Pinpoint the cell where the given text exists, returning its (x, y) midpoint coordinate. 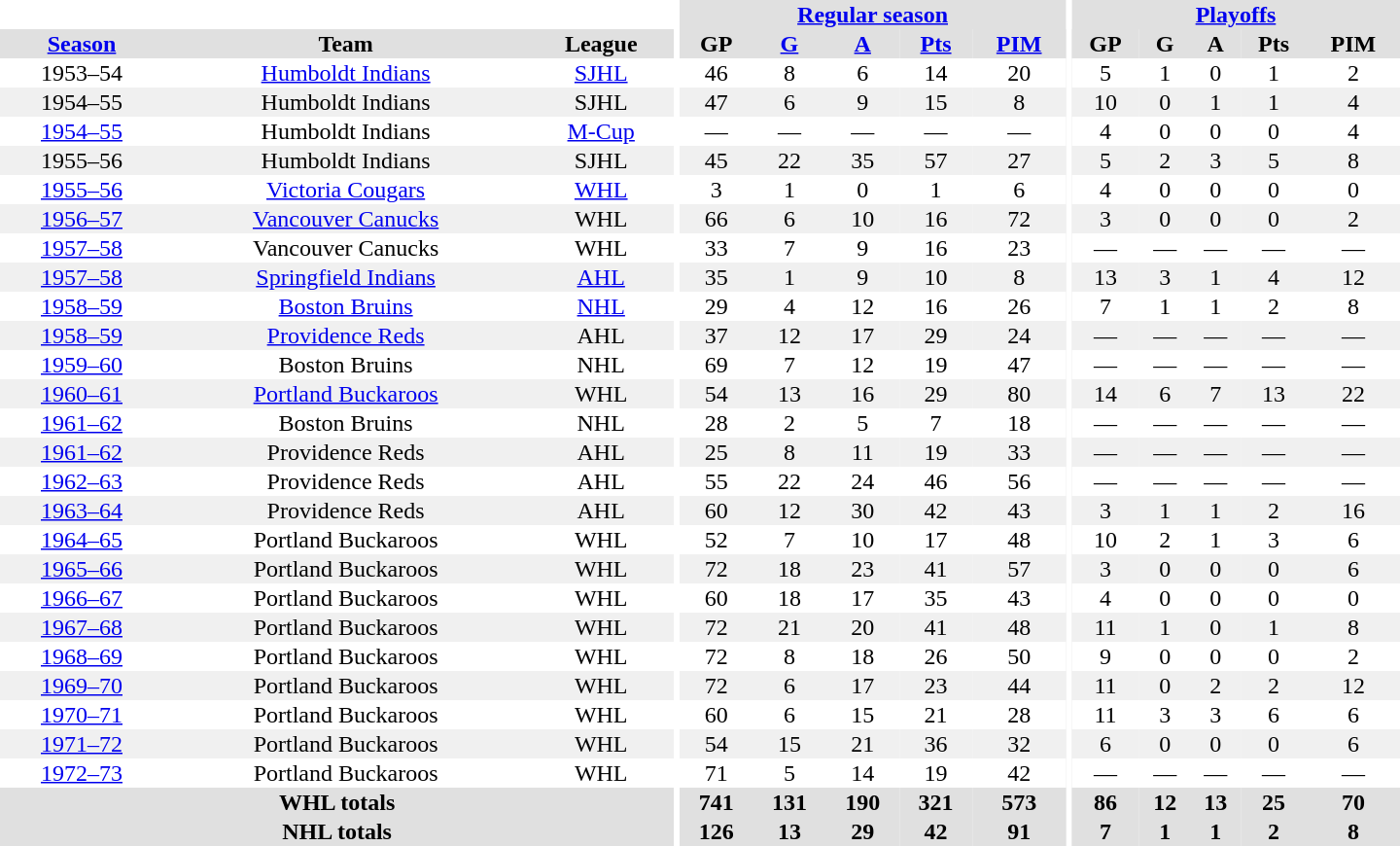
1964–65 (82, 540)
27 (1019, 160)
1962–63 (82, 481)
Playoffs (1236, 15)
573 (1019, 802)
Regular season (873, 15)
36 (935, 744)
1959–60 (82, 365)
1963–64 (82, 511)
321 (935, 802)
1970–71 (82, 715)
71 (716, 773)
1966–67 (82, 598)
1969–70 (82, 686)
37 (716, 335)
1968–69 (82, 656)
1953–54 (82, 73)
Team (346, 44)
League (601, 44)
70 (1353, 802)
80 (1019, 394)
55 (716, 481)
1972–73 (82, 773)
1956–57 (82, 219)
50 (1019, 656)
30 (863, 511)
126 (716, 831)
741 (716, 802)
Victoria Cougars (346, 190)
66 (716, 219)
Season (82, 44)
44 (1019, 686)
1971–72 (82, 744)
NHL totals (336, 831)
Springfield Indians (346, 277)
45 (716, 160)
52 (716, 540)
86 (1105, 802)
1960–61 (82, 394)
69 (716, 365)
1967–68 (82, 627)
190 (863, 802)
WHL totals (336, 802)
1965–66 (82, 569)
32 (1019, 744)
M-Cup (601, 131)
131 (789, 802)
91 (1019, 831)
56 (1019, 481)
